Detect which cell encompasses the target text, then output its (X, Y) center coordinate. 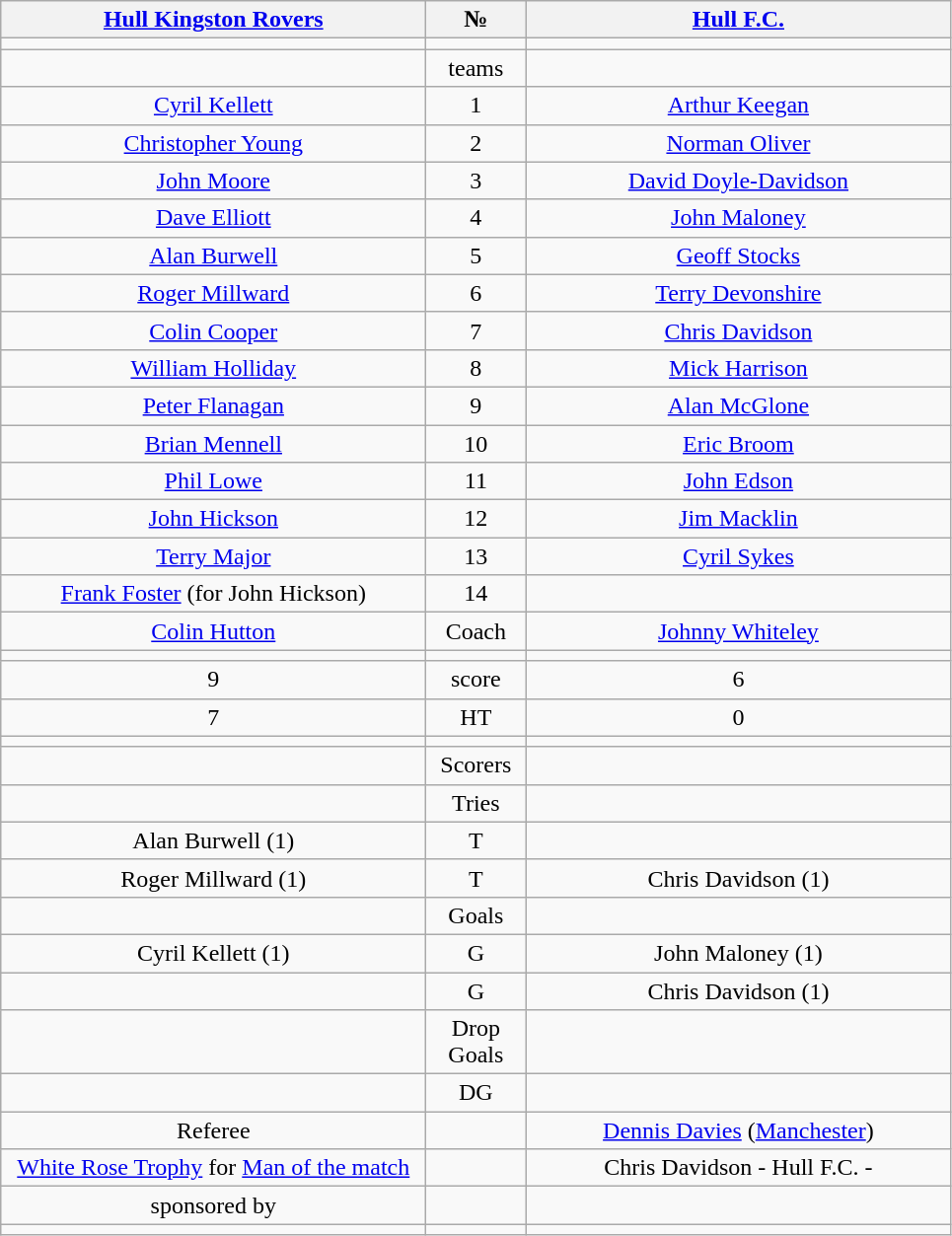
Frank Foster (for John Hickson) (213, 594)
Chris Davidson (738, 330)
Dave Elliott (213, 218)
Jim Macklin (738, 519)
0 (738, 717)
score (476, 680)
Norman Oliver (738, 143)
2 (476, 143)
Roger Millward (213, 293)
4 (476, 218)
3 (476, 181)
Alan Burwell (213, 255)
Johnny Whiteley (738, 631)
Terry Major (213, 556)
Brian Mennell (213, 443)
Referee (213, 1130)
Goals (476, 915)
Scorers (476, 765)
10 (476, 443)
Phil Lowe (213, 481)
DG (476, 1093)
Cyril Sykes (738, 556)
John Maloney (1) (738, 953)
teams (476, 68)
Colin Hutton (213, 631)
White Rose Trophy for Man of the match (213, 1168)
Peter Flanagan (213, 405)
Alan Burwell (1) (213, 840)
Hull Kingston Rovers (213, 20)
John Moore (213, 181)
Hull F.C. (738, 20)
John Edson (738, 481)
Geoff Stocks (738, 255)
14 (476, 594)
№ (476, 20)
13 (476, 556)
Terry Devonshire (738, 293)
Coach (476, 631)
1 (476, 106)
Chris Davidson - Hull F.C. - (738, 1168)
Christopher Young (213, 143)
Arthur Keegan (738, 106)
Roger Millward (1) (213, 878)
Alan McGlone (738, 405)
David Doyle-Davidson (738, 181)
Colin Cooper (213, 330)
11 (476, 481)
John Hickson (213, 519)
John Maloney (738, 218)
12 (476, 519)
William Holliday (213, 368)
Cyril Kellett (213, 106)
Drop Goals (476, 1042)
Dennis Davies (Manchester) (738, 1130)
Cyril Kellett (1) (213, 953)
Mick Harrison (738, 368)
sponsored by (213, 1205)
Tries (476, 803)
5 (476, 255)
HT (476, 717)
8 (476, 368)
Eric Broom (738, 443)
